For the text-containing cell, return its midpoint in [x, y] coordinate format. 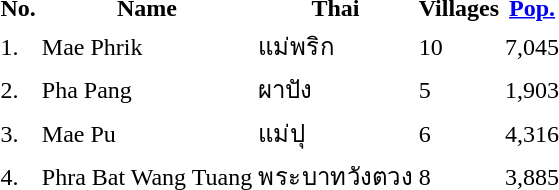
Mae Pu [146, 133]
5 [458, 90]
ผาปัง [336, 90]
แม่ปุ [336, 133]
Pha Pang [146, 90]
แม่พริก [336, 46]
Mae Phrik [146, 46]
10 [458, 46]
6 [458, 133]
